Find where the given text appears and provide that cell's center as (X, Y) coordinate. 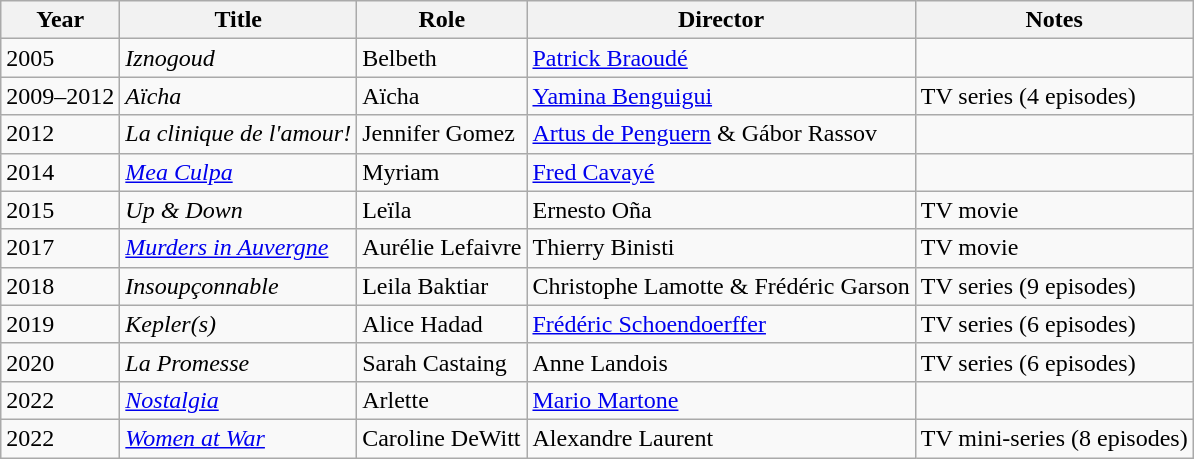
Patrick Braoudé (721, 58)
Aurélie Lefaivre (442, 248)
2018 (60, 286)
2005 (60, 58)
Jennifer Gomez (442, 134)
Leila Baktiar (442, 286)
Year (60, 20)
Leïla (442, 210)
Murders in Auvergne (238, 248)
Ernesto Oña (721, 210)
Title (238, 20)
Women at War (238, 438)
Iznogoud (238, 58)
Director (721, 20)
Mario Martone (721, 400)
TV series (4 episodes) (1054, 96)
Alice Hadad (442, 324)
La Promesse (238, 362)
Nostalgia (238, 400)
Fred Cavayé (721, 172)
Belbeth (442, 58)
Kepler(s) (238, 324)
2017 (60, 248)
2015 (60, 210)
Yamina Benguigui (721, 96)
2014 (60, 172)
Thierry Binisti (721, 248)
Notes (1054, 20)
TV series (9 episodes) (1054, 286)
2019 (60, 324)
Mea Culpa (238, 172)
Christophe Lamotte & Frédéric Garson (721, 286)
Anne Landois (721, 362)
Artus de Penguern & Gábor Rassov (721, 134)
Up & Down (238, 210)
Arlette (442, 400)
TV mini-series (8 episodes) (1054, 438)
2009–2012 (60, 96)
Sarah Castaing (442, 362)
Alexandre Laurent (721, 438)
Insoupçonnable (238, 286)
Caroline DeWitt (442, 438)
Myriam (442, 172)
2012 (60, 134)
La clinique de l'amour! (238, 134)
Frédéric Schoendoerffer (721, 324)
2020 (60, 362)
Role (442, 20)
